Scan for the cell matching the given text and deliver its (X, Y) coordinate at center. 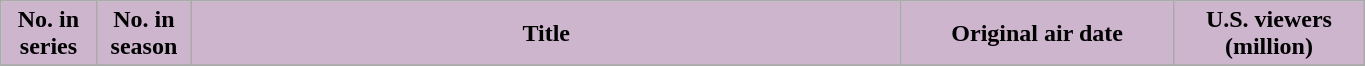
Title (546, 34)
No. inseries (48, 34)
Original air date (1038, 34)
U.S. viewers(million) (1268, 34)
No. inseason (144, 34)
